Locate the cell with the specified text and output its (x, y) center coordinate. 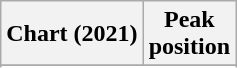
Chart (2021) (72, 34)
Peakposition (189, 34)
